Extract the [x, y] coordinate from the center of the cell holding the provided text.  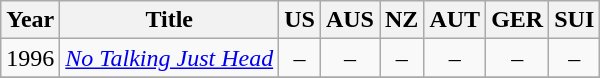
1996 [30, 58]
AUT [455, 20]
NZ [402, 20]
Year [30, 20]
GER [518, 20]
US [300, 20]
SUI [574, 20]
AUS [350, 20]
No Talking Just Head [170, 58]
Title [170, 20]
